Return [X, Y] of the center of cell containing provided text 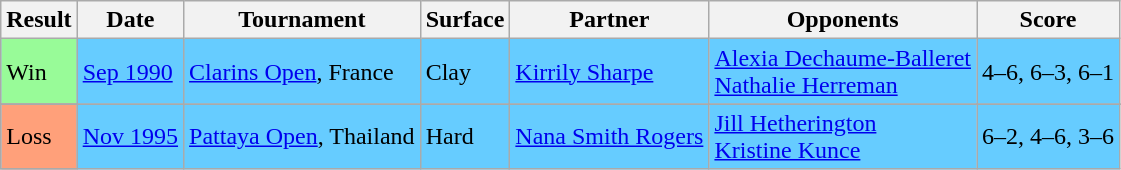
4–6, 6–3, 6–1 [1048, 72]
Surface [465, 20]
Alexia Dechaume-Balleret Nathalie Herreman [843, 72]
Result [39, 20]
Nana Smith Rogers [610, 136]
Date [130, 20]
Score [1048, 20]
Clarins Open, France [302, 72]
Tournament [302, 20]
Kirrily Sharpe [610, 72]
Loss [39, 136]
6–2, 4–6, 3–6 [1048, 136]
Nov 1995 [130, 136]
Pattaya Open, Thailand [302, 136]
Clay [465, 72]
Opponents [843, 20]
Partner [610, 20]
Hard [465, 136]
Sep 1990 [130, 72]
Jill Hetherington Kristine Kunce [843, 136]
Win [39, 72]
